From the cell containing the given text, extract its center point as (X, Y) coordinate. 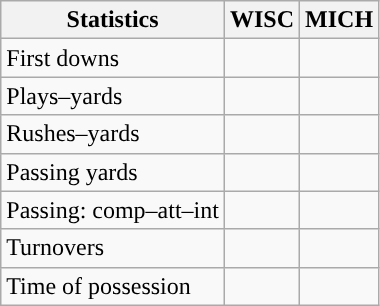
MICH (340, 20)
Plays–yards (113, 96)
Passing yards (113, 172)
Time of possession (113, 286)
Rushes–yards (113, 134)
First downs (113, 58)
WISC (262, 20)
Statistics (113, 20)
Turnovers (113, 248)
Passing: comp–att–int (113, 210)
